Capture the cell that displays the provided text and extract its [X, Y] central coordinate. 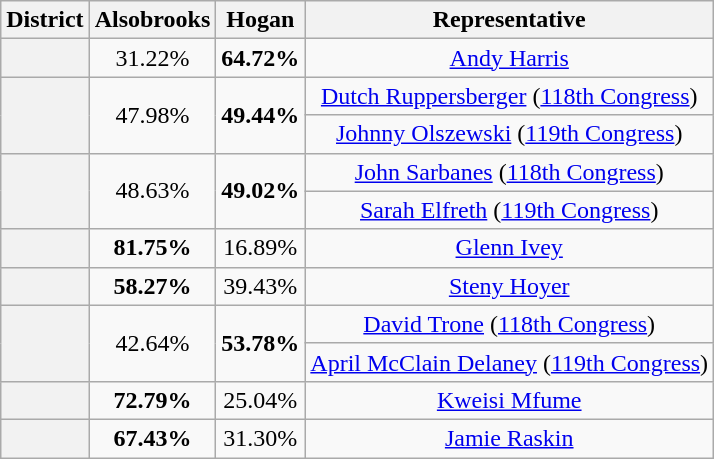
District [45, 20]
David Trone (118th Congress) [510, 324]
42.64% [152, 343]
48.63% [152, 191]
58.27% [152, 286]
Andy Harris [510, 58]
Alsobrooks [152, 20]
39.43% [260, 286]
Jamie Raskin [510, 438]
67.43% [152, 438]
53.78% [260, 343]
April McClain Delaney (119th Congress) [510, 362]
Johnny Olszewski (119th Congress) [510, 134]
Dutch Ruppersberger (118th Congress) [510, 96]
31.22% [152, 58]
Glenn Ivey [510, 248]
81.75% [152, 248]
31.30% [260, 438]
47.98% [152, 115]
25.04% [260, 400]
John Sarbanes (118th Congress) [510, 172]
Kweisi Mfume [510, 400]
49.44% [260, 115]
Representative [510, 20]
Sarah Elfreth (119th Congress) [510, 210]
64.72% [260, 58]
16.89% [260, 248]
72.79% [152, 400]
Steny Hoyer [510, 286]
Hogan [260, 20]
49.02% [260, 191]
